Pinpoint the cell where the given text exists, returning its [x, y] midpoint coordinate. 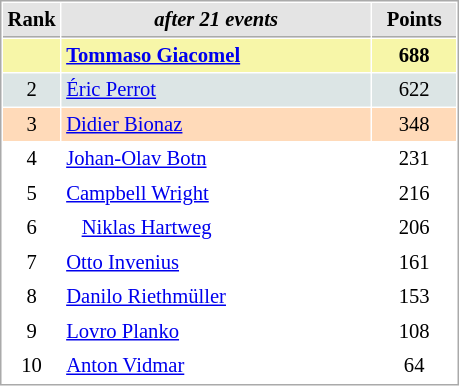
Campbell Wright [216, 194]
108 [414, 332]
Rank [32, 20]
8 [32, 296]
3 [32, 124]
688 [414, 56]
Otto Invenius [216, 262]
6 [32, 228]
4 [32, 158]
348 [414, 124]
7 [32, 262]
Éric Perrot [216, 90]
9 [32, 332]
216 [414, 194]
5 [32, 194]
Niklas Hartweg [216, 228]
Points [414, 20]
Johan-Olav Botn [216, 158]
622 [414, 90]
153 [414, 296]
2 [32, 90]
161 [414, 262]
Lovro Planko [216, 332]
Didier Bionaz [216, 124]
231 [414, 158]
Tommaso Giacomel [216, 56]
Danilo Riethmüller [216, 296]
64 [414, 366]
10 [32, 366]
after 21 events [216, 20]
206 [414, 228]
Anton Vidmar [216, 366]
